Output the (X, Y) coordinate of the center of the cell containing the given text.  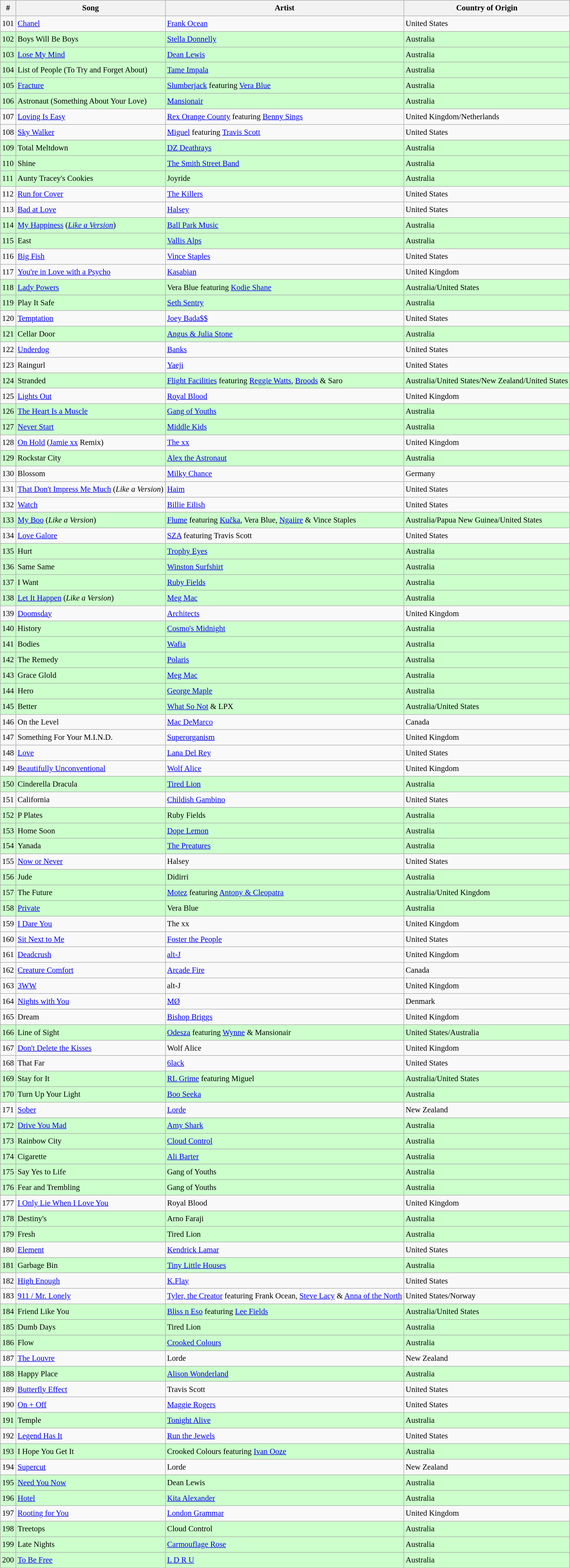
Sober (91, 1110)
Say Yes to Life (91, 1172)
6lack (285, 1064)
Alison Wonderland (285, 1374)
Middle Kids (285, 427)
Home Soon (91, 831)
166 (8, 1033)
Arcade Fire (285, 970)
That Far (91, 1064)
164 (8, 1001)
Crooked Colours (285, 1343)
Australia/United Kingdom (487, 893)
Wafia (285, 645)
141 (8, 645)
Never Start (91, 427)
Run for Cover (91, 194)
Total Meltdown (91, 148)
170 (8, 1094)
Joey Bada$$ (285, 319)
Odesza featuring Wynne & Mansionair (285, 1033)
109 (8, 148)
Deadcrush (91, 955)
102 (8, 40)
George Maple (285, 691)
Treetops (91, 1529)
103 (8, 55)
196 (8, 1498)
On + Off (91, 1405)
That Don't Impress Me Much (Like a Version) (91, 489)
Billie Eilish (285, 505)
195 (8, 1482)
146 (8, 722)
145 (8, 706)
183 (8, 1296)
189 (8, 1390)
Joyride (285, 179)
Now or Never (91, 861)
L D R U (285, 1560)
126 (8, 412)
The Killers (285, 194)
121 (8, 334)
108 (8, 132)
125 (8, 396)
142 (8, 660)
191 (8, 1421)
Foster the People (285, 939)
Cigarette (91, 1157)
Line of Sight (91, 1033)
Vallis Alps (285, 241)
Flow (91, 1343)
180 (8, 1250)
Ball Park Music (285, 225)
133 (8, 520)
California (91, 800)
I Want (91, 582)
K.Flay (285, 1281)
136 (8, 567)
# (8, 8)
Loving Is Easy (91, 116)
The Louvre (91, 1358)
Blossom (91, 474)
Rooting for You (91, 1514)
Don't Delete the Kisses (91, 1048)
198 (8, 1529)
High Enough (91, 1281)
What So Not & LPX (285, 706)
185 (8, 1327)
Temptation (91, 319)
120 (8, 319)
Lana Del Rey (285, 753)
162 (8, 970)
127 (8, 427)
Fracture (91, 86)
911 / Mr. Lonely (91, 1296)
Bad at Love (91, 210)
Watch (91, 505)
Beautifully Unconventional (91, 769)
Run the Jewels (285, 1436)
167 (8, 1048)
Childish Gambino (285, 800)
Same Same (91, 567)
Dream (91, 1017)
119 (8, 303)
London Grammar (285, 1514)
128 (8, 443)
Need You Now (91, 1482)
124 (8, 380)
Polaris (285, 660)
Flight Facilities featuring Reggie Watts, Broods & Saro (285, 380)
Creature Comfort (91, 970)
You're in Love with a Psycho (91, 272)
Aunty Tracey's Cookies (91, 179)
137 (8, 582)
176 (8, 1188)
Boo Seeka (285, 1094)
Jude (91, 877)
Late Nights (91, 1545)
Play It Safe (91, 303)
123 (8, 365)
134 (8, 536)
I Dare You (91, 924)
Mansionair (285, 101)
United States/Norway (487, 1296)
199 (8, 1545)
110 (8, 164)
Song (91, 8)
Yanada (91, 846)
Vera Blue (285, 909)
Artist (285, 8)
The Preatures (285, 846)
129 (8, 458)
Underdog (91, 349)
My Happiness (Like a Version) (91, 225)
130 (8, 474)
174 (8, 1157)
Better (91, 706)
138 (8, 598)
Happy Place (91, 1374)
Let It Happen (Like a Version) (91, 598)
135 (8, 552)
Cinderella Dracula (91, 784)
158 (8, 909)
Lose My Mind (91, 55)
On the Level (91, 722)
Dope Lemon (285, 831)
United Kingdom/Netherlands (487, 116)
Turn Up Your Light (91, 1094)
181 (8, 1265)
154 (8, 846)
161 (8, 955)
143 (8, 676)
MØ (285, 1001)
DZ Deathrays (285, 148)
155 (8, 861)
Rex Orange County featuring Benny Sings (285, 116)
179 (8, 1234)
187 (8, 1358)
Architects (285, 613)
East (91, 241)
Shine (91, 164)
151 (8, 800)
Element (91, 1250)
History (91, 629)
147 (8, 737)
149 (8, 769)
Tiny Little Houses (285, 1265)
Rainbow City (91, 1141)
111 (8, 179)
171 (8, 1110)
Big Fish (91, 256)
Rockstar City (91, 458)
Cosmo's Midnight (285, 629)
153 (8, 831)
Vera Blue featuring Kodie Shane (285, 288)
122 (8, 349)
152 (8, 815)
Hero (91, 691)
182 (8, 1281)
Amy Shark (285, 1125)
United States/Australia (487, 1033)
113 (8, 210)
Winston Surfshirt (285, 567)
Ali Barter (285, 1157)
Dumb Days (91, 1327)
Australia/Papua New Guinea/United States (487, 520)
Germany (487, 474)
Love (91, 753)
Banks (285, 349)
Travis Scott (285, 1390)
Legend Has It (91, 1436)
Tyler, the Creator featuring Frank Ocean, Steve Lacy & Anna of the North (285, 1296)
Denmark (487, 1001)
131 (8, 489)
Australia/United States/New Zealand/United States (487, 380)
Raingurl (91, 365)
List of People (To Try and Forget About) (91, 70)
140 (8, 629)
194 (8, 1467)
112 (8, 194)
Hurt (91, 552)
Grace Glold (91, 676)
200 (8, 1560)
118 (8, 288)
Frank Ocean (285, 24)
To Be Free (91, 1560)
Stay for It (91, 1079)
The Remedy (91, 660)
106 (8, 101)
Miguel featuring Travis Scott (285, 132)
Haim (285, 489)
Friend Like You (91, 1312)
Lady Powers (91, 288)
Sit Next to Me (91, 939)
160 (8, 939)
Motez featuring Antony & Cleopatra (285, 893)
Stranded (91, 380)
148 (8, 753)
The Smith Street Band (285, 164)
168 (8, 1064)
139 (8, 613)
169 (8, 1079)
173 (8, 1141)
Cellar Door (91, 334)
Lights Out (91, 396)
Arno Faraji (285, 1218)
SZA featuring Travis Scott (285, 536)
Temple (91, 1421)
117 (8, 272)
Kita Alexander (285, 1498)
Drive You Mad (91, 1125)
Kasabian (285, 272)
Slumberjack featuring Vera Blue (285, 86)
Boys Will Be Boys (91, 40)
RL Grime featuring Miguel (285, 1079)
On Hold (Jamie xx Remix) (91, 443)
178 (8, 1218)
Milky Chance (285, 474)
Flume featuring Kučka, Vera Blue, Ngaiire & Vince Staples (285, 520)
Nights with You (91, 1001)
192 (8, 1436)
Seth Sentry (285, 303)
Stella Donnelly (285, 40)
114 (8, 225)
163 (8, 986)
Bliss n Eso featuring Lee Fields (285, 1312)
Trophy Eyes (285, 552)
Private (91, 909)
Love Galore (91, 536)
104 (8, 70)
Superorganism (285, 737)
Yaeji (285, 365)
Angus & Julia Stone (285, 334)
177 (8, 1203)
156 (8, 877)
Astronaut (Something About Your Love) (91, 101)
Sky Walker (91, 132)
Hotel (91, 1498)
165 (8, 1017)
Kendrick Lamar (285, 1250)
101 (8, 24)
116 (8, 256)
Country of Origin (487, 8)
Vince Staples (285, 256)
175 (8, 1172)
I Only Lie When I Love You (91, 1203)
3WW (91, 986)
188 (8, 1374)
Doomsday (91, 613)
Tame Impala (285, 70)
150 (8, 784)
Bodies (91, 645)
186 (8, 1343)
Supercut (91, 1467)
Bishop Briggs (285, 1017)
Fresh (91, 1234)
Garbage Bin (91, 1265)
Butterfly Effect (91, 1390)
197 (8, 1514)
I Hope You Get It (91, 1451)
Crooked Colours featuring Ivan Ooze (285, 1451)
Alex the Astronaut (285, 458)
Something For Your M.I.N.D. (91, 737)
184 (8, 1312)
Didirri (285, 877)
The Heart Is a Muscle (91, 412)
Tonight Alive (285, 1421)
132 (8, 505)
The Future (91, 893)
Mac DeMarco (285, 722)
107 (8, 116)
P Plates (91, 815)
105 (8, 86)
193 (8, 1451)
159 (8, 924)
Chanel (91, 24)
Destiny's (91, 1218)
Fear and Trembling (91, 1188)
Carmouflage Rose (285, 1545)
My Boo (Like a Version) (91, 520)
190 (8, 1405)
157 (8, 893)
144 (8, 691)
172 (8, 1125)
115 (8, 241)
Maggie Rogers (285, 1405)
